Output the [x, y] coordinate of the center of the cell containing the given text.  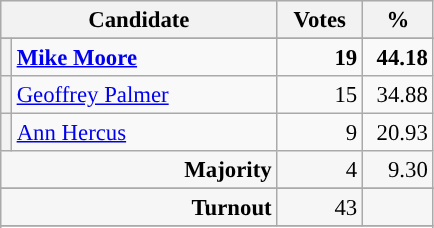
Candidate [139, 20]
% [398, 20]
Geoffrey Palmer [144, 95]
Votes [320, 20]
20.93 [398, 133]
9 [320, 133]
Majority [139, 170]
19 [320, 58]
15 [320, 95]
Mike Moore [144, 58]
43 [320, 208]
44.18 [398, 58]
4 [320, 170]
Ann Hercus [144, 133]
34.88 [398, 95]
9.30 [398, 170]
Turnout [139, 208]
